Pinpoint the cell where the given text exists, returning its [X, Y] midpoint coordinate. 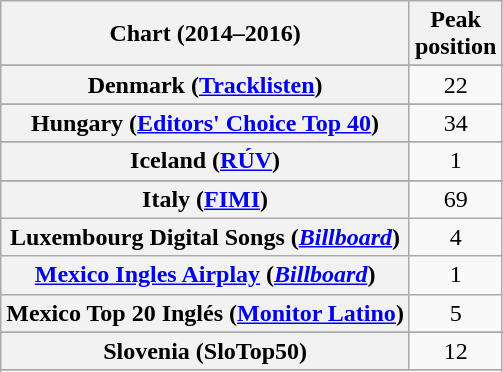
Denmark (Tracklisten) [206, 85]
4 [455, 237]
Luxembourg Digital Songs (Billboard) [206, 237]
5 [455, 313]
69 [455, 199]
Iceland (RÚV) [206, 161]
Mexico Ingles Airplay (Billboard) [206, 275]
Mexico Top 20 Inglés (Monitor Latino) [206, 313]
Chart (2014–2016) [206, 34]
34 [455, 123]
Italy (FIMI) [206, 199]
22 [455, 85]
Slovenia (SloTop50) [206, 351]
Hungary (Editors' Choice Top 40) [206, 123]
12 [455, 351]
Peak position [455, 34]
